Detect which cell encompasses the target text, then output its (X, Y) center coordinate. 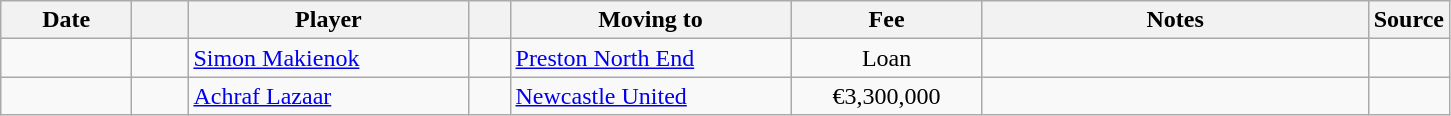
Source (1408, 20)
Fee (886, 20)
Date (66, 20)
Simon Makienok (328, 58)
Loan (886, 58)
Moving to (650, 20)
Player (328, 20)
Achraf Lazaar (328, 96)
€3,300,000 (886, 96)
Notes (1175, 20)
Newcastle United (650, 96)
Preston North End (650, 58)
